Pinpoint the cell where the given text exists, returning its [x, y] midpoint coordinate. 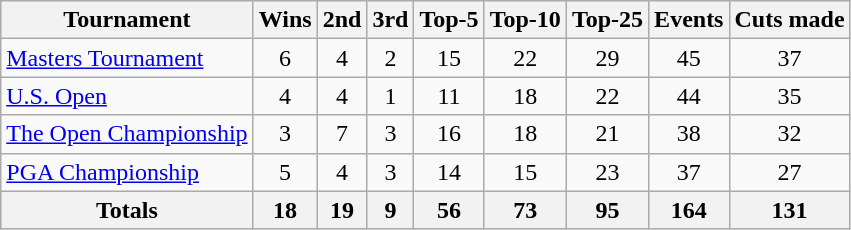
3rd [390, 20]
PGA Championship [127, 172]
164 [689, 210]
The Open Championship [127, 134]
7 [342, 134]
Top-25 [607, 20]
Tournament [127, 20]
21 [607, 134]
27 [790, 172]
Masters Tournament [127, 58]
29 [607, 58]
Top-5 [449, 20]
35 [790, 96]
6 [285, 58]
Totals [127, 210]
95 [607, 210]
38 [689, 134]
11 [449, 96]
Wins [285, 20]
5 [285, 172]
23 [607, 172]
56 [449, 210]
44 [689, 96]
1 [390, 96]
19 [342, 210]
Top-10 [525, 20]
32 [790, 134]
45 [689, 58]
Events [689, 20]
2 [390, 58]
16 [449, 134]
2nd [342, 20]
131 [790, 210]
Cuts made [790, 20]
U.S. Open [127, 96]
73 [525, 210]
14 [449, 172]
9 [390, 210]
